Pinpoint the cell where the given text exists, returning its (x, y) midpoint coordinate. 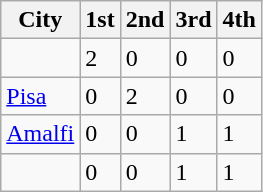
Pisa (40, 96)
3rd (194, 20)
4th (239, 20)
City (40, 20)
2nd (145, 20)
Amalfi (40, 134)
1st (100, 20)
